Find where the given text appears and provide that cell's center as (X, Y) coordinate. 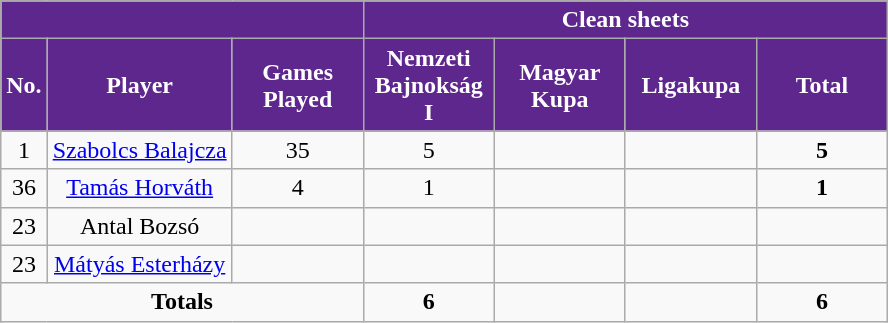
36 (24, 188)
Ligakupa (690, 85)
Tamás Horváth (140, 188)
Total (822, 85)
Player (140, 85)
Clean sheets (625, 20)
Totals (182, 302)
35 (298, 150)
Szabolcs Balajcza (140, 150)
Games Played (298, 85)
Mátyás Esterházy (140, 264)
Nemzeti Bajnokság I (428, 85)
No. (24, 85)
Magyar Kupa (560, 85)
Antal Bozsó (140, 226)
4 (298, 188)
